Return [x, y] of the center of cell containing provided text 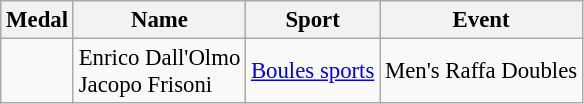
Event [482, 20]
Enrico Dall'OlmoJacopo Frisoni [159, 72]
Men's Raffa Doubles [482, 72]
Boules sports [313, 72]
Sport [313, 20]
Name [159, 20]
Medal [38, 20]
